Provide the [X, Y] coordinate of the cell's center where the given text is located.  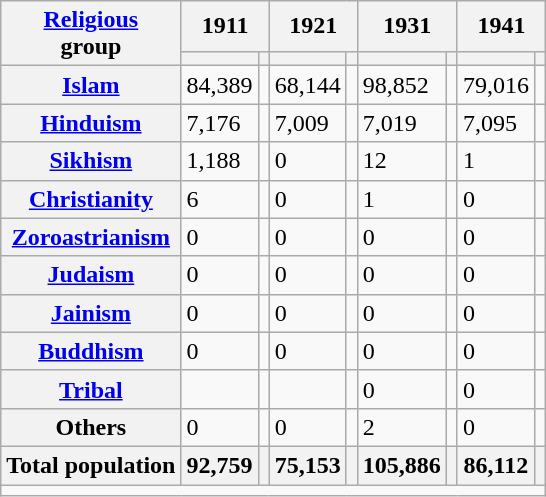
7,009 [308, 123]
Jainism [91, 313]
1931 [407, 26]
7,095 [496, 123]
7,019 [402, 123]
98,852 [402, 85]
105,886 [402, 465]
79,016 [496, 85]
12 [402, 161]
Christianity [91, 199]
1,188 [220, 161]
Others [91, 427]
Sikhism [91, 161]
86,112 [496, 465]
7,176 [220, 123]
6 [220, 199]
92,759 [220, 465]
1921 [313, 26]
Tribal [91, 389]
84,389 [220, 85]
Buddhism [91, 351]
68,144 [308, 85]
2 [402, 427]
1941 [501, 26]
75,153 [308, 465]
Zoroastrianism [91, 237]
Judaism [91, 275]
Islam [91, 85]
1911 [225, 26]
Total population [91, 465]
Religiousgroup [91, 34]
Hinduism [91, 123]
